Pinpoint the cell where the given text exists, returning its [x, y] midpoint coordinate. 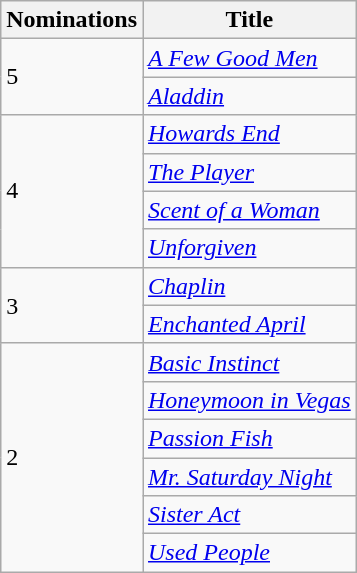
Sister Act [249, 515]
Unforgiven [249, 248]
Mr. Saturday Night [249, 477]
2 [72, 457]
Nominations [72, 20]
Passion Fish [249, 438]
Honeymoon in Vegas [249, 400]
5 [72, 77]
4 [72, 191]
Chaplin [249, 286]
Enchanted April [249, 324]
Howards End [249, 134]
3 [72, 305]
Title [249, 20]
Aladdin [249, 96]
Used People [249, 553]
The Player [249, 172]
Basic Instinct [249, 362]
Scent of a Woman [249, 210]
A Few Good Men [249, 58]
